Scan for the cell matching the given text and deliver its (x, y) coordinate at center. 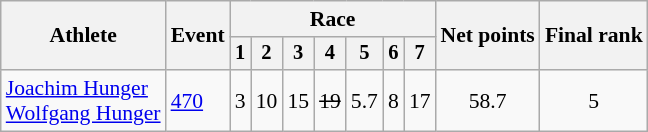
10 (267, 100)
Final rank (594, 36)
15 (298, 100)
Athlete (84, 36)
2 (267, 54)
6 (394, 54)
58.7 (488, 100)
5.7 (364, 100)
1 (240, 54)
470 (198, 100)
Race (333, 19)
Net points (488, 36)
7 (420, 54)
8 (394, 100)
19 (330, 100)
17 (420, 100)
4 (330, 54)
Joachim HungerWolfgang Hunger (84, 100)
Event (198, 36)
